Return the (x, y) coordinate for the center point of the cell that contains the specified text.  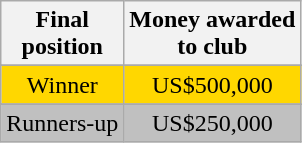
Winner (62, 85)
Runners-up (62, 123)
US$250,000 (212, 123)
US$500,000 (212, 85)
Finalposition (62, 34)
Money awardedto club (212, 34)
